Capture the cell that displays the provided text and extract its [X, Y] central coordinate. 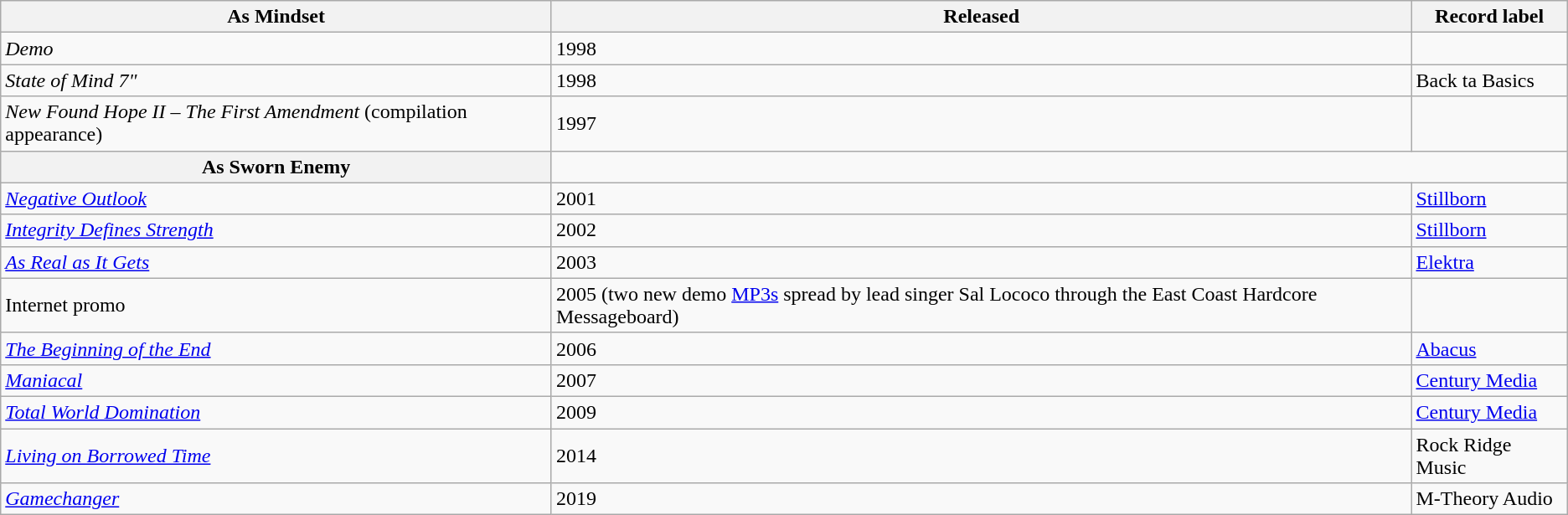
1997 [982, 124]
2019 [982, 499]
The Beginning of the End [276, 348]
Negative Outlook [276, 198]
Internet promo [276, 305]
Maniacal [276, 380]
2003 [982, 262]
Back ta Basics [1489, 80]
2006 [982, 348]
2007 [982, 380]
Total World Domination [276, 412]
Released [982, 17]
New Found Hope II – The First Amendment (compilation appearance) [276, 124]
Gamechanger [276, 499]
2001 [982, 198]
Record label [1489, 17]
M-Theory Audio [1489, 499]
As Real as It Gets [276, 262]
Living on Borrowed Time [276, 456]
As Sworn Enemy [276, 167]
Elektra [1489, 262]
2014 [982, 456]
Integrity Defines Strength [276, 230]
As Mindset [276, 17]
2002 [982, 230]
2005 (two new demo MP3s spread by lead singer Sal Lococo through the East Coast Hardcore Messageboard) [982, 305]
2009 [982, 412]
Abacus [1489, 348]
Demo [276, 49]
State of Mind 7" [276, 80]
Rock Ridge Music [1489, 456]
